Output the [x, y] coordinate of the center of the cell containing the given text.  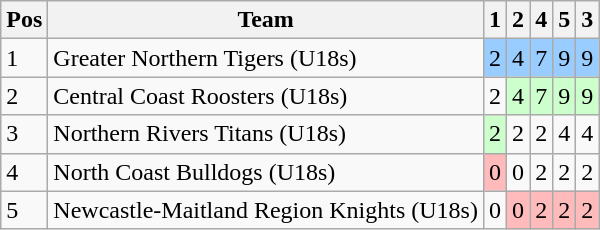
Newcastle-Maitland Region Knights (U18s) [266, 210]
Pos [24, 20]
Team [266, 20]
Northern Rivers Titans (U18s) [266, 134]
Greater Northern Tigers (U18s) [266, 58]
North Coast Bulldogs (U18s) [266, 172]
Central Coast Roosters (U18s) [266, 96]
